Identify which cell holds the provided text, then report its (x, y) central coordinate. 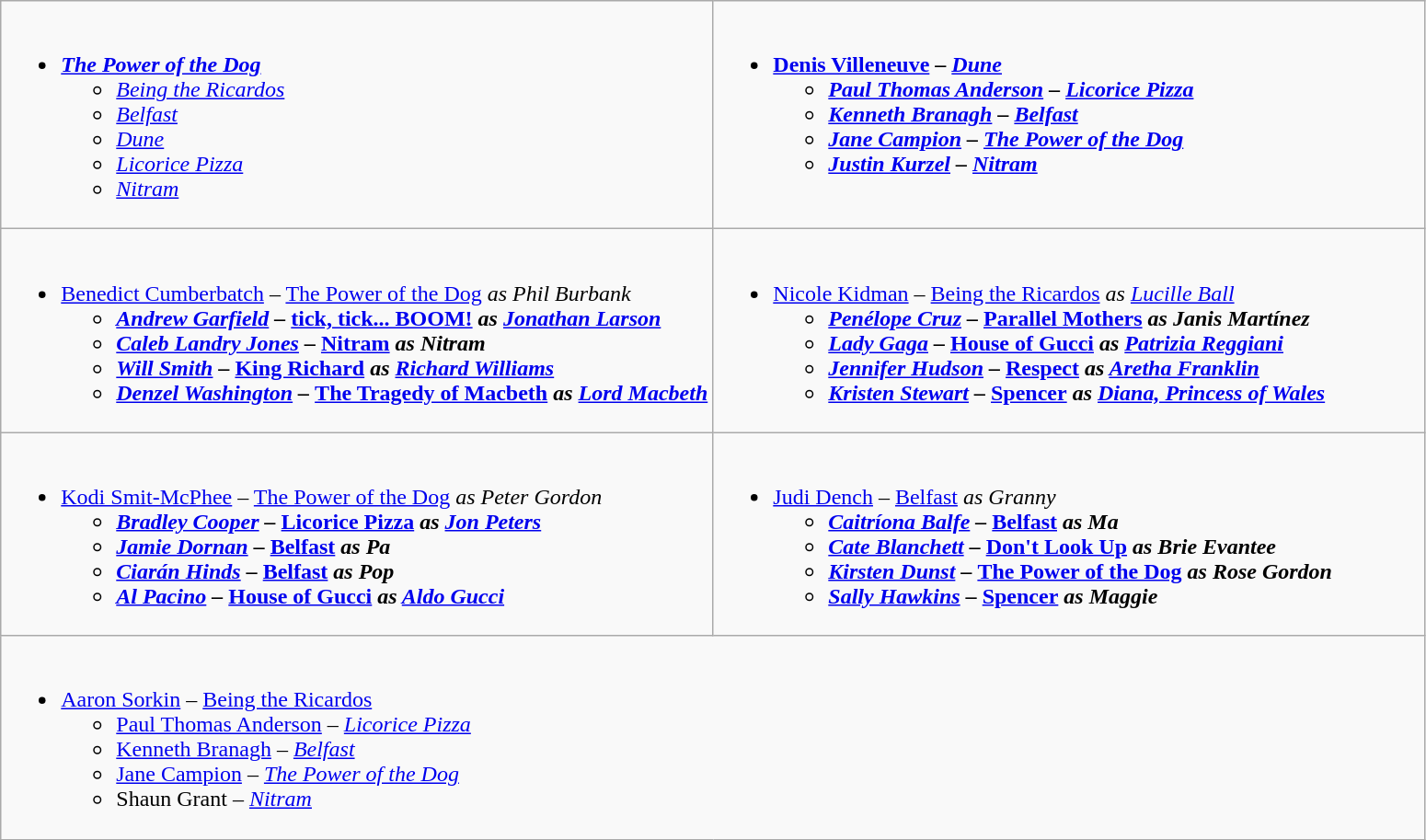
Denis Villeneuve – DunePaul Thomas Anderson – Licorice PizzaKenneth Branagh – BelfastJane Campion – The Power of the DogJustin Kurzel – Nitram (1069, 115)
The Power of the DogBeing the RicardosBelfastDuneLicorice PizzaNitram (357, 115)
